Provide the (x, y) coordinate of the cell's center where the given text is located.  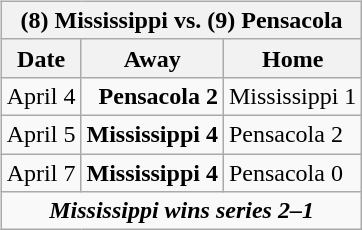
Home (292, 58)
April 5 (41, 134)
April 4 (41, 96)
Date (41, 58)
April 7 (41, 173)
Pensacola 0 (292, 173)
Mississippi 1 (292, 96)
(8) Mississippi vs. (9) Pensacola (182, 20)
Away (152, 58)
Mississippi wins series 2–1 (182, 211)
